Search for the cell housing the specified text and yield its (X, Y) center coordinate. 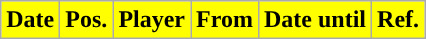
Date until (314, 20)
Pos. (86, 20)
From (225, 20)
Date (30, 20)
Ref. (398, 20)
Player (152, 20)
